Detect which cell encompasses the target text, then output its [x, y] center coordinate. 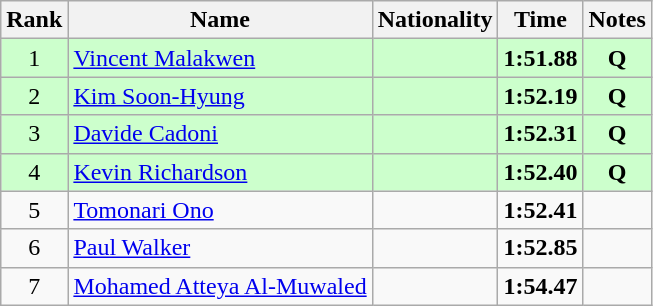
Kevin Richardson [220, 172]
Paul Walker [220, 248]
Nationality [435, 20]
1:52.40 [540, 172]
7 [34, 286]
1:54.47 [540, 286]
6 [34, 248]
Davide Cadoni [220, 134]
1:52.31 [540, 134]
Tomonari Ono [220, 210]
2 [34, 96]
Mohamed Atteya Al-Muwaled [220, 286]
4 [34, 172]
Name [220, 20]
1:52.41 [540, 210]
1 [34, 58]
Time [540, 20]
1:52.19 [540, 96]
1:52.85 [540, 248]
1:51.88 [540, 58]
Vincent Malakwen [220, 58]
5 [34, 210]
Rank [34, 20]
3 [34, 134]
Notes [617, 20]
Kim Soon-Hyung [220, 96]
